Detect which cell encompasses the target text, then output its [x, y] center coordinate. 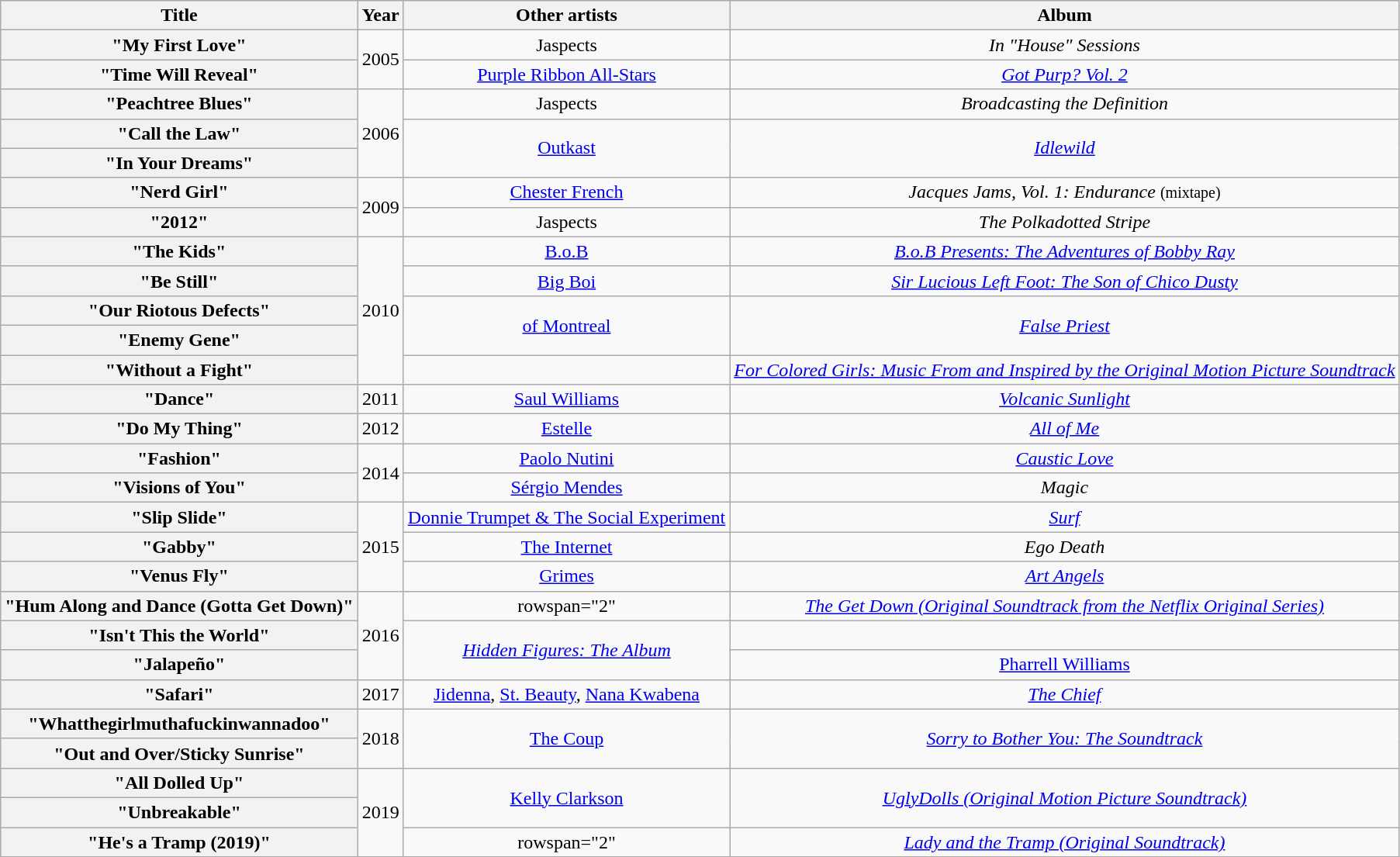
"Unbreakable" [179, 812]
Sorry to Bother You: The Soundtrack [1064, 738]
Caustic Love [1064, 458]
The Internet [566, 547]
In "House" Sessions [1064, 45]
For Colored Girls: Music From and Inspired by the Original Motion Picture Soundtrack [1064, 370]
The Polkadotted Stripe [1064, 222]
"Nerd Girl" [179, 192]
2016 [380, 635]
"Without a Fight" [179, 370]
B.o.B [566, 251]
Donnie Trumpet & The Social Experiment [566, 517]
Pharrell Williams [1064, 665]
"Whatthegirlmuthafuckinwannadoo" [179, 724]
Lady and the Tramp (Original Soundtrack) [1064, 841]
"Time Will Reveal" [179, 74]
2015 [380, 547]
"Out and Over/Sticky Sunrise" [179, 753]
Purple Ribbon All-Stars [566, 74]
Volcanic Sunlight [1064, 399]
2014 [380, 473]
2005 [380, 60]
2012 [380, 429]
False Priest [1064, 325]
Broadcasting the Definition [1064, 104]
Idlewild [1064, 148]
"Jalapeño" [179, 665]
"Slip Slide" [179, 517]
B.o.B Presents: The Adventures of Bobby Ray [1064, 251]
Chester French [566, 192]
"Be Still" [179, 281]
The Get Down (Original Soundtrack from the Netflix Original Series) [1064, 606]
"The Kids" [179, 251]
"2012" [179, 222]
"Safari" [179, 694]
"My First Love" [179, 45]
"Call the Law" [179, 133]
Kelly Clarkson [566, 797]
The Chief [1064, 694]
The Coup [566, 738]
2017 [380, 694]
Sir Lucious Left Foot: The Son of Chico Dusty [1064, 281]
Estelle [566, 429]
"Venus Fly" [179, 576]
Sérgio Mendes [566, 488]
"Do My Thing" [179, 429]
"Hum Along and Dance (Gotta Get Down)" [179, 606]
2009 [380, 207]
Other artists [566, 16]
Magic [1064, 488]
Art Angels [1064, 576]
Got Purp? Vol. 2 [1064, 74]
Jacques Jams, Vol. 1: Endurance (mixtape) [1064, 192]
Ego Death [1064, 547]
Hidden Figures: The Album [566, 650]
Big Boi [566, 281]
"In Your Dreams" [179, 163]
Year [380, 16]
Album [1064, 16]
"Peachtree Blues" [179, 104]
All of Me [1064, 429]
Outkast [566, 148]
"He's a Tramp (2019)" [179, 841]
"Isn't This the World" [179, 635]
"Dance" [179, 399]
Grimes [566, 576]
"All Dolled Up" [179, 783]
"Our Riotous Defects" [179, 310]
Title [179, 16]
2006 [380, 133]
2010 [380, 310]
"Fashion" [179, 458]
"Visions of You" [179, 488]
"Enemy Gene" [179, 340]
Jidenna, St. Beauty, Nana Kwabena [566, 694]
2011 [380, 399]
of Montreal [566, 325]
Paolo Nutini [566, 458]
Surf [1064, 517]
2018 [380, 738]
"Gabby" [179, 547]
Saul Williams [566, 399]
2019 [380, 812]
UglyDolls (Original Motion Picture Soundtrack) [1064, 797]
